Scan for the cell matching the given text and deliver its (x, y) coordinate at center. 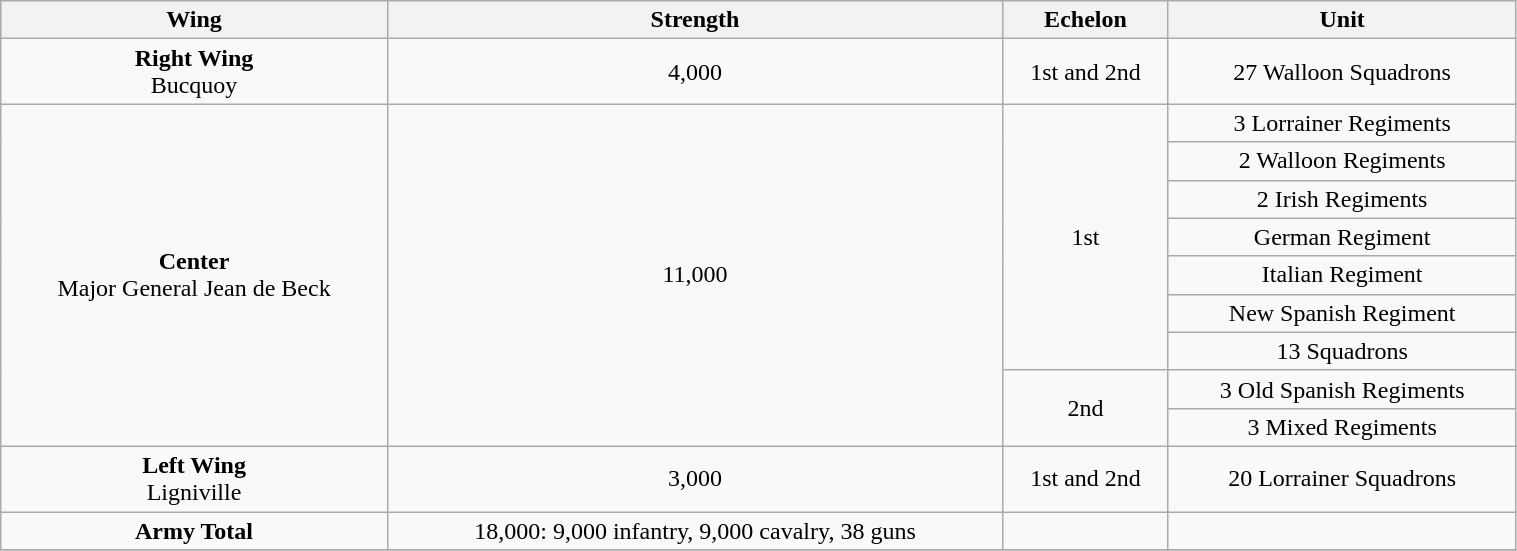
27 Walloon Squadrons (1342, 72)
German Regiment (1342, 237)
Echelon (1086, 20)
Left WingLigniville (194, 478)
13 Squadrons (1342, 351)
3,000 (694, 478)
4,000 (694, 72)
Wing (194, 20)
CenterMajor General Jean de Beck (194, 276)
11,000 (694, 276)
2 Walloon Regiments (1342, 161)
New Spanish Regiment (1342, 313)
20 Lorrainer Squadrons (1342, 478)
Army Total (194, 531)
1st (1086, 237)
Unit (1342, 20)
Right WingBucquoy (194, 72)
Italian Regiment (1342, 275)
2 Irish Regiments (1342, 199)
3 Mixed Regiments (1342, 427)
3 Lorrainer Regiments (1342, 123)
2nd (1086, 408)
Strength (694, 20)
18,000: 9,000 infantry, 9,000 cavalry, 38 guns (694, 531)
3 Old Spanish Regiments (1342, 389)
